Output the [x, y] coordinate of the center of the cell containing the given text.  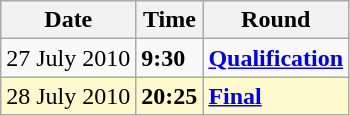
Qualification [276, 58]
Time [170, 20]
9:30 [170, 58]
28 July 2010 [68, 96]
Final [276, 96]
Date [68, 20]
Round [276, 20]
27 July 2010 [68, 58]
20:25 [170, 96]
